Search for the cell housing the specified text and yield its [X, Y] center coordinate. 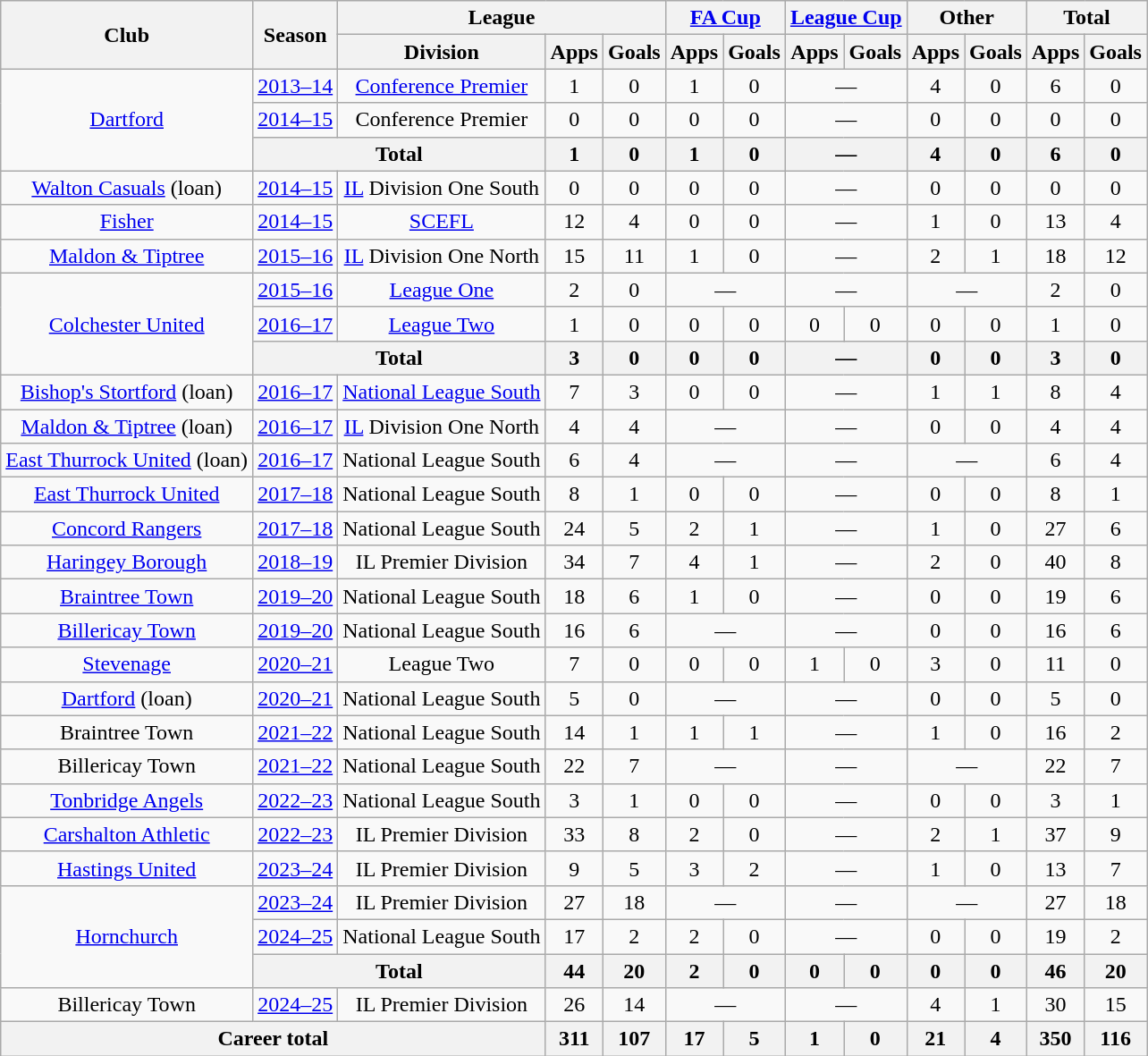
Maldon & Tiptree (loan) [127, 427]
SCEFL [442, 222]
Concord Rangers [127, 528]
21 [935, 1039]
Carshalton Athletic [127, 834]
East Thurrock United (loan) [127, 460]
Stevenage [127, 664]
Bishop's Stortford (loan) [127, 392]
Dartford [127, 120]
League One [442, 290]
Club [127, 35]
2013–14 [295, 86]
East Thurrock United [127, 494]
350 [1055, 1039]
2018–19 [295, 562]
44 [574, 970]
FA Cup [725, 18]
Fisher [127, 222]
46 [1055, 970]
League Cup [846, 18]
24 [574, 528]
IL Division One South [442, 188]
League [502, 18]
Other [967, 18]
Hornchurch [127, 936]
Division [442, 52]
26 [574, 1005]
33 [574, 834]
30 [1055, 1005]
37 [1055, 834]
Hastings United [127, 868]
34 [574, 562]
Dartford (loan) [127, 698]
Colchester United [127, 324]
107 [634, 1039]
Haringey Borough [127, 562]
Career total [274, 1039]
Walton Casuals (loan) [127, 188]
116 [1116, 1039]
Maldon & Tiptree [127, 256]
311 [574, 1039]
Season [295, 35]
40 [1055, 562]
Tonbridge Angels [127, 800]
